Determine the (x, y) coordinate at the center of the cell enclosing the given text.  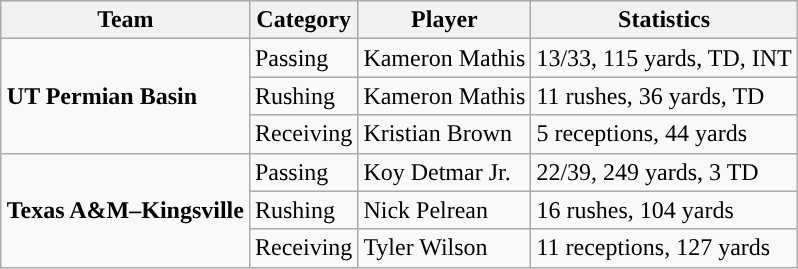
11 receptions, 127 yards (664, 248)
11 rushes, 36 yards, TD (664, 96)
22/39, 249 yards, 3 TD (664, 172)
Nick Pelrean (444, 210)
UT Permian Basin (125, 96)
Koy Detmar Jr. (444, 172)
Tyler Wilson (444, 248)
5 receptions, 44 yards (664, 134)
Kristian Brown (444, 134)
Player (444, 20)
16 rushes, 104 yards (664, 210)
Statistics (664, 20)
Category (303, 20)
Texas A&M–Kingsville (125, 210)
Team (125, 20)
13/33, 115 yards, TD, INT (664, 58)
